Extract the (X, Y) coordinate from the center of the cell holding the provided text.  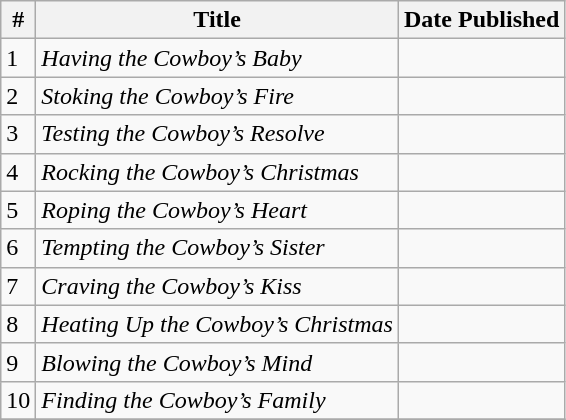
Finding the Cowboy’s Family (218, 400)
Testing the Cowboy’s Resolve (218, 134)
Craving the Cowboy’s Kiss (218, 286)
Rocking the Cowboy’s Christmas (218, 172)
Having the Cowboy’s Baby (218, 58)
Roping the Cowboy’s Heart (218, 210)
5 (18, 210)
2 (18, 96)
# (18, 20)
6 (18, 248)
Blowing the Cowboy’s Mind (218, 362)
1 (18, 58)
9 (18, 362)
Tempting the Cowboy’s Sister (218, 248)
Title (218, 20)
Heating Up the Cowboy’s Christmas (218, 324)
Date Published (481, 20)
3 (18, 134)
4 (18, 172)
8 (18, 324)
10 (18, 400)
7 (18, 286)
Stoking the Cowboy’s Fire (218, 96)
